Pinpoint the cell where the given text exists, returning its [x, y] midpoint coordinate. 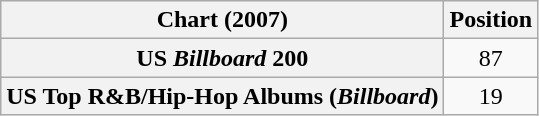
87 [491, 58]
US Top R&B/Hip-Hop Albums (Billboard) [222, 96]
Chart (2007) [222, 20]
US Billboard 200 [222, 58]
Position [491, 20]
19 [491, 96]
